Detect which cell encompasses the target text, then output its (X, Y) center coordinate. 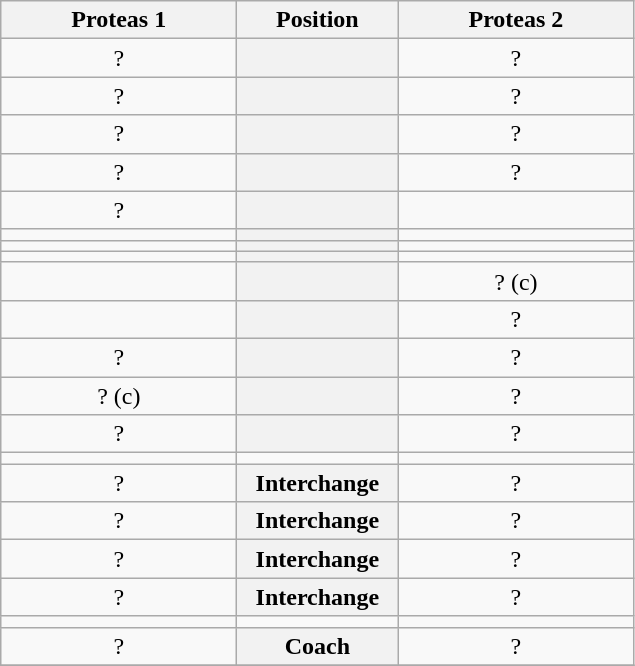
Position (318, 20)
Coach (318, 646)
Proteas 1 (119, 20)
Proteas 2 (516, 20)
